Pinpoint the cell where the given text exists, returning its (X, Y) midpoint coordinate. 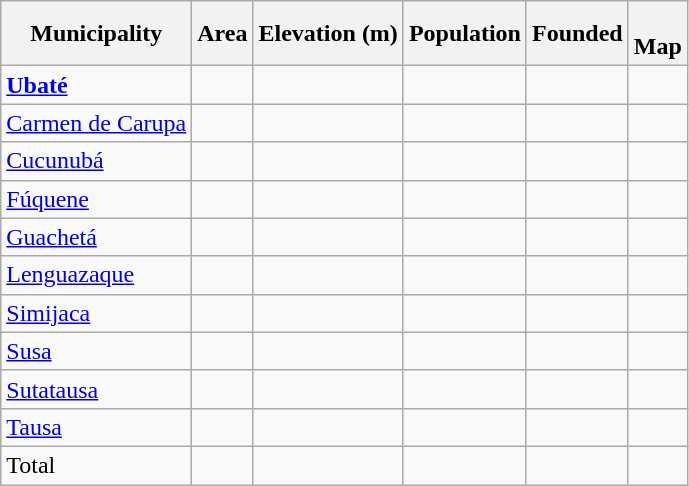
Area (222, 34)
Cucunubá (96, 161)
Guachetá (96, 237)
Tausa (96, 427)
Lenguazaque (96, 275)
Municipality (96, 34)
Fúquene (96, 199)
Sutatausa (96, 389)
Susa (96, 351)
Ubaté (96, 85)
Founded (577, 34)
Elevation (m) (328, 34)
Carmen de Carupa (96, 123)
Population (464, 34)
Simijaca (96, 313)
Map (658, 34)
Total (96, 465)
